Scan for the cell matching the given text and deliver its [x, y] coordinate at center. 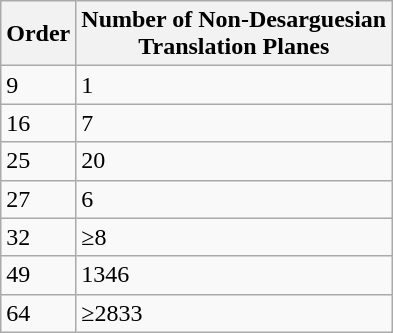
49 [38, 275]
1346 [234, 275]
9 [38, 85]
7 [234, 123]
64 [38, 313]
27 [38, 199]
Order [38, 34]
Number of Non-DesarguesianTranslation Planes [234, 34]
20 [234, 161]
1 [234, 85]
16 [38, 123]
6 [234, 199]
25 [38, 161]
32 [38, 237]
≥8 [234, 237]
≥2833 [234, 313]
